Output the (x, y) coordinate of the center of the cell containing the given text.  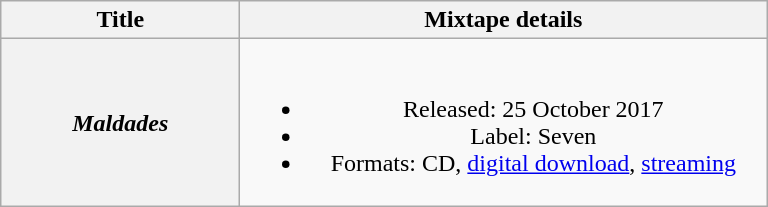
Released: 25 October 2017Label: SevenFormats: CD, digital download, streaming (504, 122)
Maldades (120, 122)
Title (120, 20)
Mixtape details (504, 20)
